Capture the cell that displays the provided text and extract its (X, Y) central coordinate. 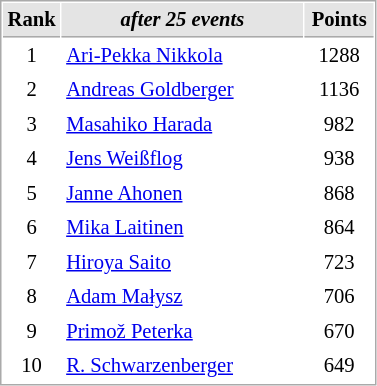
Points (340, 20)
1288 (340, 56)
670 (340, 332)
868 (340, 194)
3 (32, 124)
R. Schwarzenberger (183, 366)
Jens Weißflog (183, 158)
723 (340, 262)
9 (32, 332)
Andreas Goldberger (183, 90)
Masahiko Harada (183, 124)
Janne Ahonen (183, 194)
1136 (340, 90)
6 (32, 228)
10 (32, 366)
2 (32, 90)
7 (32, 262)
Hiroya Saito (183, 262)
8 (32, 296)
4 (32, 158)
Primož Peterka (183, 332)
649 (340, 366)
Adam Małysz (183, 296)
1 (32, 56)
after 25 events (183, 20)
706 (340, 296)
864 (340, 228)
Ari-Pekka Nikkola (183, 56)
938 (340, 158)
Mika Laitinen (183, 228)
982 (340, 124)
Rank (32, 20)
5 (32, 194)
